From the cell containing the given text, extract its center point as (X, Y) coordinate. 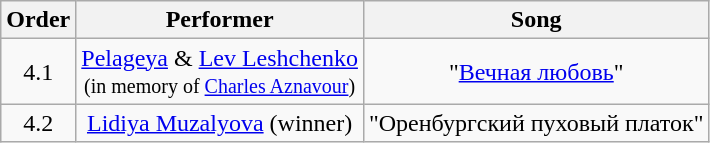
4.2 (38, 123)
Performer (220, 20)
4.1 (38, 72)
Order (38, 20)
"Оренбургский пуховый платок" (536, 123)
Pelageya & Lev Leshchenko (in memory of Charles Aznavour) (220, 72)
Lidiya Muzalyova (winner) (220, 123)
Song (536, 20)
"Вечная любовь" (536, 72)
